Search for the cell housing the specified text and yield its [x, y] center coordinate. 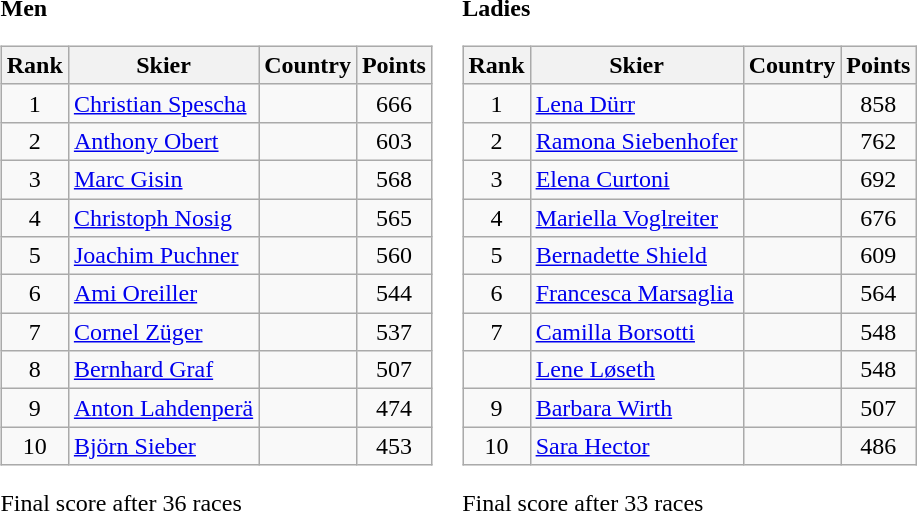
Elena Curtoni [636, 179]
453 [394, 446]
Lene Løseth [636, 370]
Francesca Marsaglia [636, 294]
Christoph Nosig [163, 217]
Ami Oreiller [163, 294]
Anthony Obert [163, 141]
Ramona Siebenhofer [636, 141]
568 [394, 179]
474 [394, 408]
486 [878, 446]
Lena Dürr [636, 103]
Marc Gisin [163, 179]
Camilla Borsotti [636, 332]
762 [878, 141]
544 [394, 294]
564 [878, 294]
676 [878, 217]
560 [394, 256]
603 [394, 141]
Cornel Züger [163, 332]
Christian Spescha [163, 103]
858 [878, 103]
692 [878, 179]
Sara Hector [636, 446]
Bernhard Graf [163, 370]
Joachim Puchner [163, 256]
Anton Lahdenperä [163, 408]
8 [34, 370]
Björn Sieber [163, 446]
Mariella Voglreiter [636, 217]
Bernadette Shield [636, 256]
666 [394, 103]
Barbara Wirth [636, 408]
537 [394, 332]
609 [878, 256]
565 [394, 217]
